Locate the cell with the specified text and output its (X, Y) center coordinate. 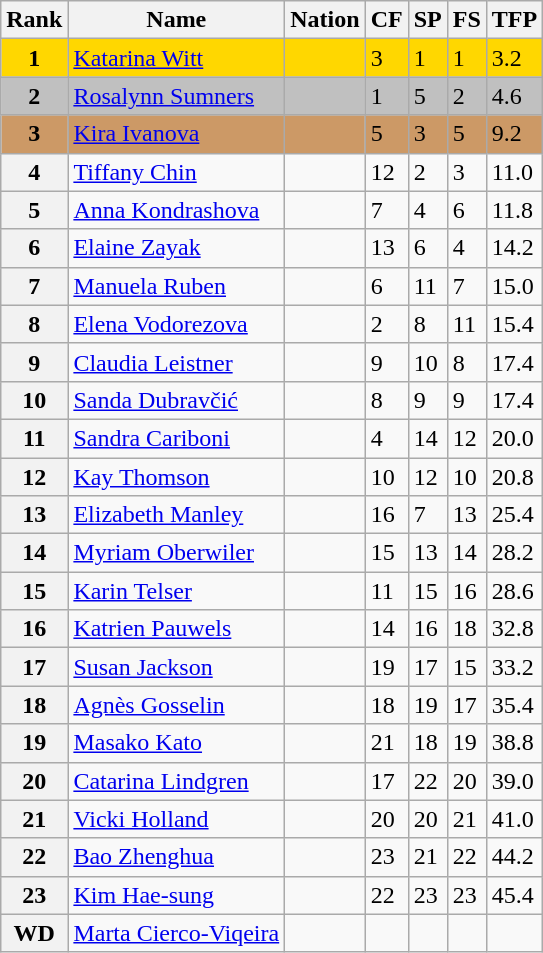
Sanda Dubravčić (176, 400)
39.0 (514, 781)
4.6 (514, 96)
SP (428, 20)
Manuela Ruben (176, 286)
TFP (514, 20)
Kay Thomson (176, 477)
Elizabeth Manley (176, 515)
Kim Hae-sung (176, 895)
Agnès Gosselin (176, 705)
Karin Telser (176, 591)
28.2 (514, 553)
44.2 (514, 857)
Elena Vodorezova (176, 324)
11.0 (514, 172)
41.0 (514, 819)
Bao Zhenghua (176, 857)
3.2 (514, 58)
9.2 (514, 134)
WD (34, 933)
38.8 (514, 743)
Vicki Holland (176, 819)
14.2 (514, 248)
28.6 (514, 591)
35.4 (514, 705)
25.4 (514, 515)
Claudia Leistner (176, 362)
Catarina Lindgren (176, 781)
33.2 (514, 667)
Tiffany Chin (176, 172)
32.8 (514, 629)
CF (386, 20)
FS (466, 20)
Nation (325, 20)
45.4 (514, 895)
Katrien Pauwels (176, 629)
Rosalynn Sumners (176, 96)
Anna Kondrashova (176, 210)
15.4 (514, 324)
15.0 (514, 286)
Susan Jackson (176, 667)
Kira Ivanova (176, 134)
Marta Cierco-Viqeira (176, 933)
20.0 (514, 438)
Elaine Zayak (176, 248)
Sandra Cariboni (176, 438)
Myriam Oberwiler (176, 553)
Name (176, 20)
11.8 (514, 210)
Masako Kato (176, 743)
Katarina Witt (176, 58)
Rank (34, 20)
20.8 (514, 477)
